Identify which cell holds the provided text, then report its [x, y] central coordinate. 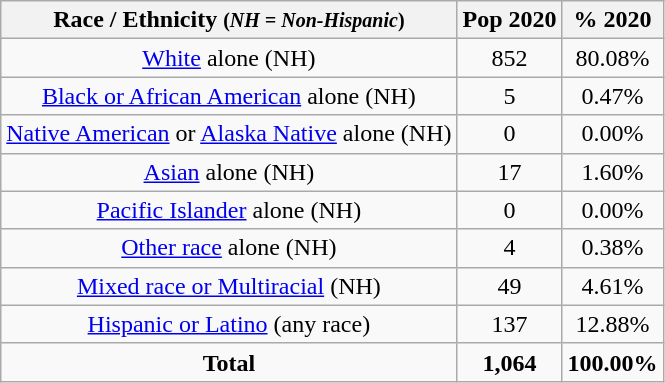
Pop 2020 [510, 20]
49 [510, 286]
4.61% [612, 286]
1,064 [510, 362]
Native American or Alaska Native alone (NH) [229, 134]
5 [510, 96]
Hispanic or Latino (any race) [229, 324]
Race / Ethnicity (NH = Non-Hispanic) [229, 20]
1.60% [612, 172]
Total [229, 362]
852 [510, 58]
12.88% [612, 324]
Mixed race or Multiracial (NH) [229, 286]
17 [510, 172]
Asian alone (NH) [229, 172]
137 [510, 324]
0.47% [612, 96]
100.00% [612, 362]
White alone (NH) [229, 58]
Pacific Islander alone (NH) [229, 210]
% 2020 [612, 20]
Other race alone (NH) [229, 248]
Black or African American alone (NH) [229, 96]
0.38% [612, 248]
4 [510, 248]
80.08% [612, 58]
